Capture the cell that displays the provided text and extract its [X, Y] central coordinate. 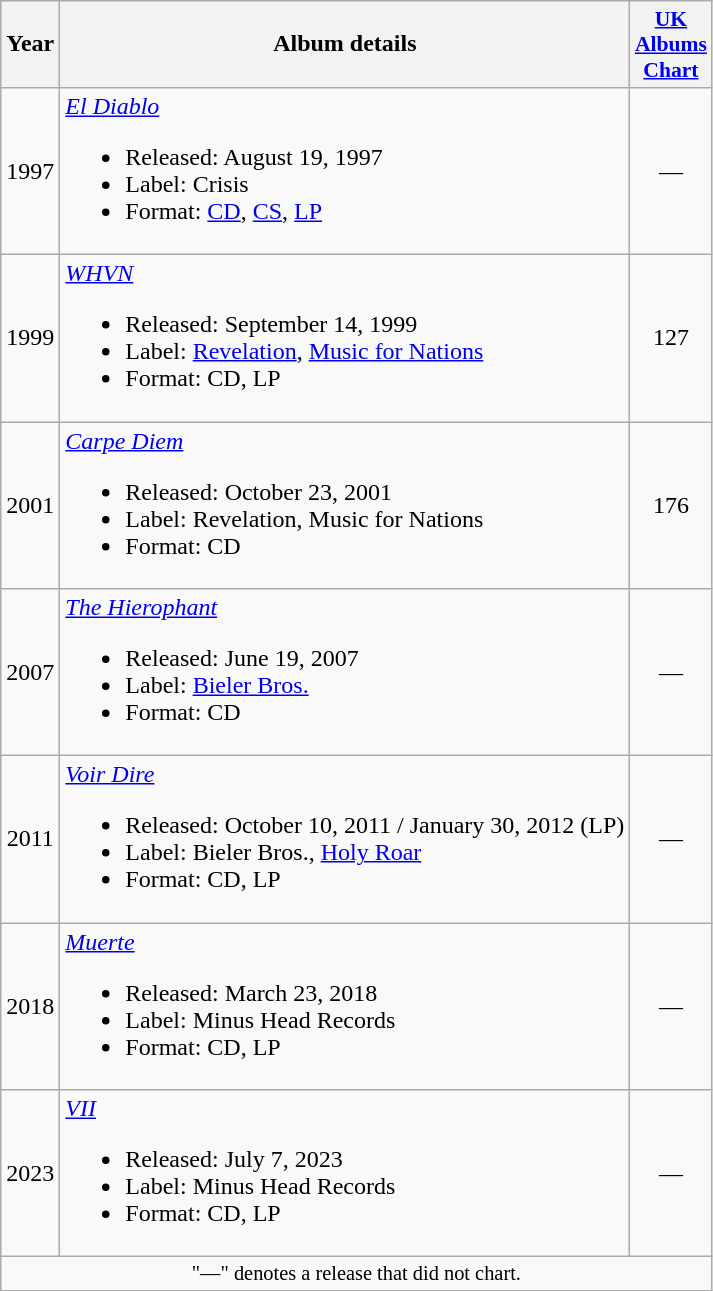
Voir DireReleased: October 10, 2011 / January 30, 2012 (LP)Label: Bieler Bros., Holy RoarFormat: CD, LP [345, 840]
Year [30, 44]
UK Albums Chart [671, 44]
2007 [30, 672]
The HierophantReleased: June 19, 2007Label: Bieler Bros.Format: CD [345, 672]
2023 [30, 1174]
"—" denotes a release that did not chart. [356, 1274]
1997 [30, 170]
2011 [30, 840]
2018 [30, 1006]
127 [671, 338]
176 [671, 506]
WHVNReleased: September 14, 1999Label: Revelation, Music for NationsFormat: CD, LP [345, 338]
2001 [30, 506]
1999 [30, 338]
El DiabloReleased: August 19, 1997Label: CrisisFormat: CD, CS, LP [345, 170]
MuerteReleased: March 23, 2018Label: Minus Head RecordsFormat: CD, LP [345, 1006]
VIIReleased: July 7, 2023Label: Minus Head RecordsFormat: CD, LP [345, 1174]
Carpe DiemReleased: October 23, 2001Label: Revelation, Music for NationsFormat: CD [345, 506]
Album details [345, 44]
